Return [X, Y] of the center of cell containing provided text 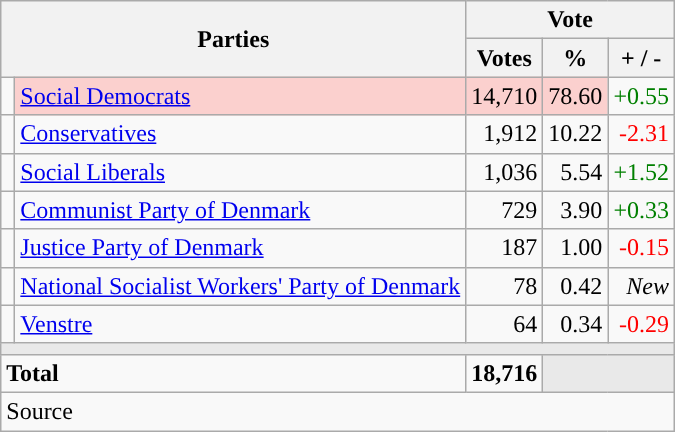
Communist Party of Denmark [240, 210]
Social Liberals [240, 172]
0.34 [576, 324]
Vote [570, 20]
64 [504, 324]
10.22 [576, 134]
+ / - [642, 58]
-2.31 [642, 134]
Conservatives [240, 134]
+1.52 [642, 172]
Justice Party of Denmark [240, 248]
New [642, 286]
14,710 [504, 96]
18,716 [504, 373]
Source [338, 411]
Parties [234, 39]
0.42 [576, 286]
-0.29 [642, 324]
187 [504, 248]
3.90 [576, 210]
Votes [504, 58]
78.60 [576, 96]
78 [504, 286]
Social Democrats [240, 96]
1.00 [576, 248]
National Socialist Workers' Party of Denmark [240, 286]
1,036 [504, 172]
Venstre [240, 324]
+0.55 [642, 96]
729 [504, 210]
% [576, 58]
-0.15 [642, 248]
1,912 [504, 134]
5.54 [576, 172]
Total [234, 373]
+0.33 [642, 210]
